Return the (x, y) coordinate for the center point of the cell that contains the specified text.  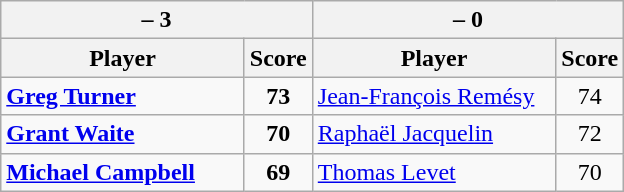
74 (590, 96)
– 0 (468, 20)
72 (590, 134)
Grant Waite (123, 134)
Greg Turner (123, 96)
– 3 (157, 20)
Jean-François Remésy (434, 96)
73 (278, 96)
Michael Campbell (123, 172)
Thomas Levet (434, 172)
69 (278, 172)
Raphaël Jacquelin (434, 134)
